Find where the given text appears and provide that cell's center as [X, Y] coordinate. 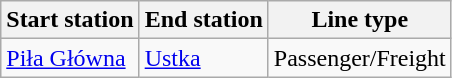
Piła Główna [70, 58]
Start station [70, 20]
Ustka [204, 58]
End station [204, 20]
Passenger/Freight [360, 58]
Line type [360, 20]
